Locate the cell with the specified text and output its (x, y) center coordinate. 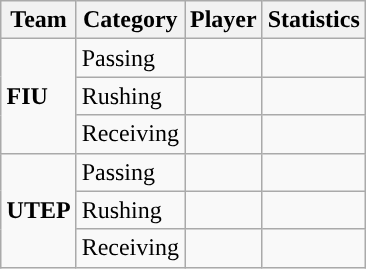
Statistics (314, 20)
FIU (38, 96)
Player (223, 20)
UTEP (38, 210)
Team (38, 20)
Category (130, 20)
